Provide the [X, Y] coordinate of the cell's center where the given text is located.  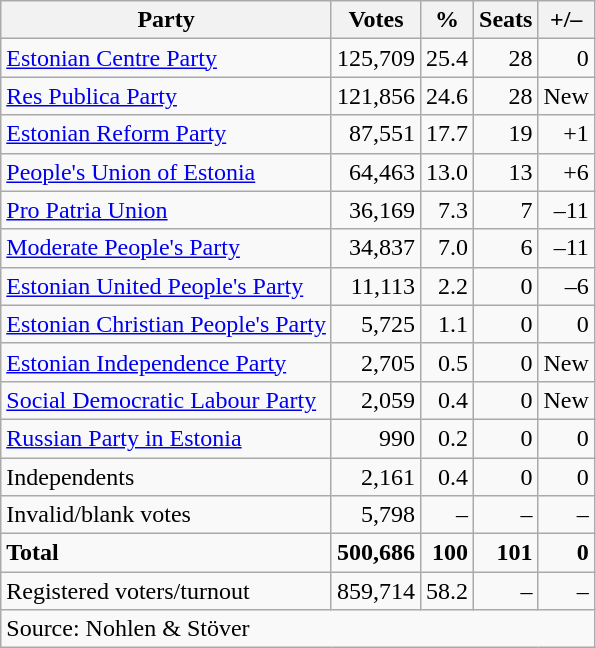
Russian Party in Estonia [166, 438]
7.0 [448, 248]
Seats [506, 20]
19 [506, 134]
7 [506, 210]
0.5 [448, 362]
Estonian Reform Party [166, 134]
0.2 [448, 438]
58.2 [448, 591]
2,705 [376, 362]
+6 [566, 172]
Votes [376, 20]
64,463 [376, 172]
500,686 [376, 553]
Total [166, 553]
2.2 [448, 286]
990 [376, 438]
36,169 [376, 210]
13.0 [448, 172]
Pro Patria Union [166, 210]
13 [506, 172]
Estonian Christian People's Party [166, 324]
Res Publica Party [166, 96]
Party [166, 20]
Estonian Centre Party [166, 58]
17.7 [448, 134]
25.4 [448, 58]
Estonian Independence Party [166, 362]
Moderate People's Party [166, 248]
5,725 [376, 324]
100 [448, 553]
2,161 [376, 477]
1.1 [448, 324]
859,714 [376, 591]
Invalid/blank votes [166, 515]
People's Union of Estonia [166, 172]
7.3 [448, 210]
24.6 [448, 96]
Social Democratic Labour Party [166, 400]
% [448, 20]
87,551 [376, 134]
+/– [566, 20]
Source: Nohlen & Stöver [298, 629]
121,856 [376, 96]
6 [506, 248]
2,059 [376, 400]
125,709 [376, 58]
34,837 [376, 248]
–6 [566, 286]
11,113 [376, 286]
101 [506, 553]
Independents [166, 477]
5,798 [376, 515]
Registered voters/turnout [166, 591]
Estonian United People's Party [166, 286]
+1 [566, 134]
